Extract the [x, y] coordinate from the center of the cell holding the provided text.  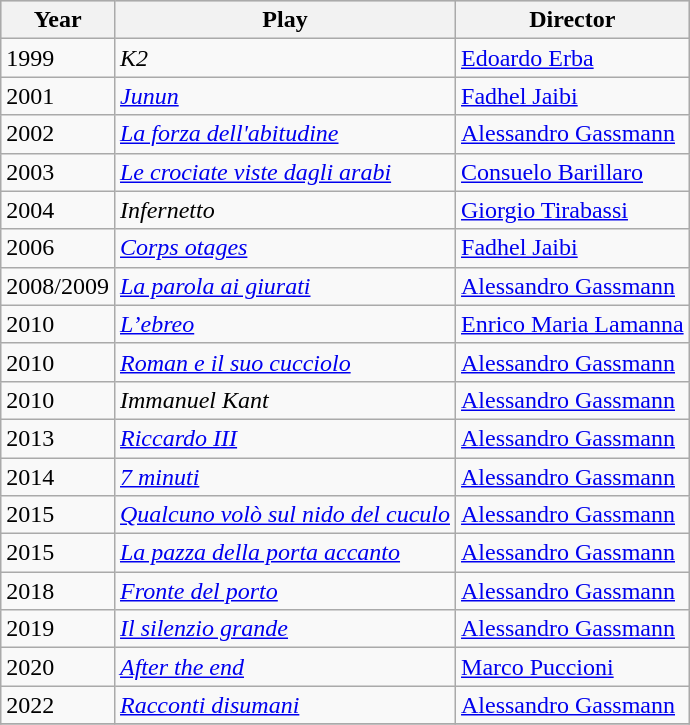
2022 [58, 705]
Fronte del porto [284, 591]
Consuelo Barillaro [573, 172]
2002 [58, 134]
Director [573, 20]
L’ebreo [284, 324]
Immanuel Kant [284, 400]
Enrico Maria Lamanna [573, 324]
Giorgio Tirabassi [573, 210]
2014 [58, 477]
2018 [58, 591]
1999 [58, 58]
Marco Puccioni [573, 667]
K2 [284, 58]
2008/2009 [58, 286]
2003 [58, 172]
Infernetto [284, 210]
2020 [58, 667]
2006 [58, 248]
2019 [58, 629]
Edoardo Erba [573, 58]
After the end [284, 667]
Roman e il suo cucciolo [284, 362]
Year [58, 20]
La forza dell'abitudine [284, 134]
Racconti disumani [284, 705]
La parola ai giurati [284, 286]
Le crociate viste dagli arabi [284, 172]
Junun [284, 96]
Qualcuno volò sul nido del cuculo [284, 515]
Il silenzio grande [284, 629]
7 minuti [284, 477]
La pazza della porta accanto [284, 553]
Riccardo III [284, 438]
2004 [58, 210]
2001 [58, 96]
Corps otages [284, 248]
Play [284, 20]
2013 [58, 438]
